Return [X, Y] of the center of cell containing provided text 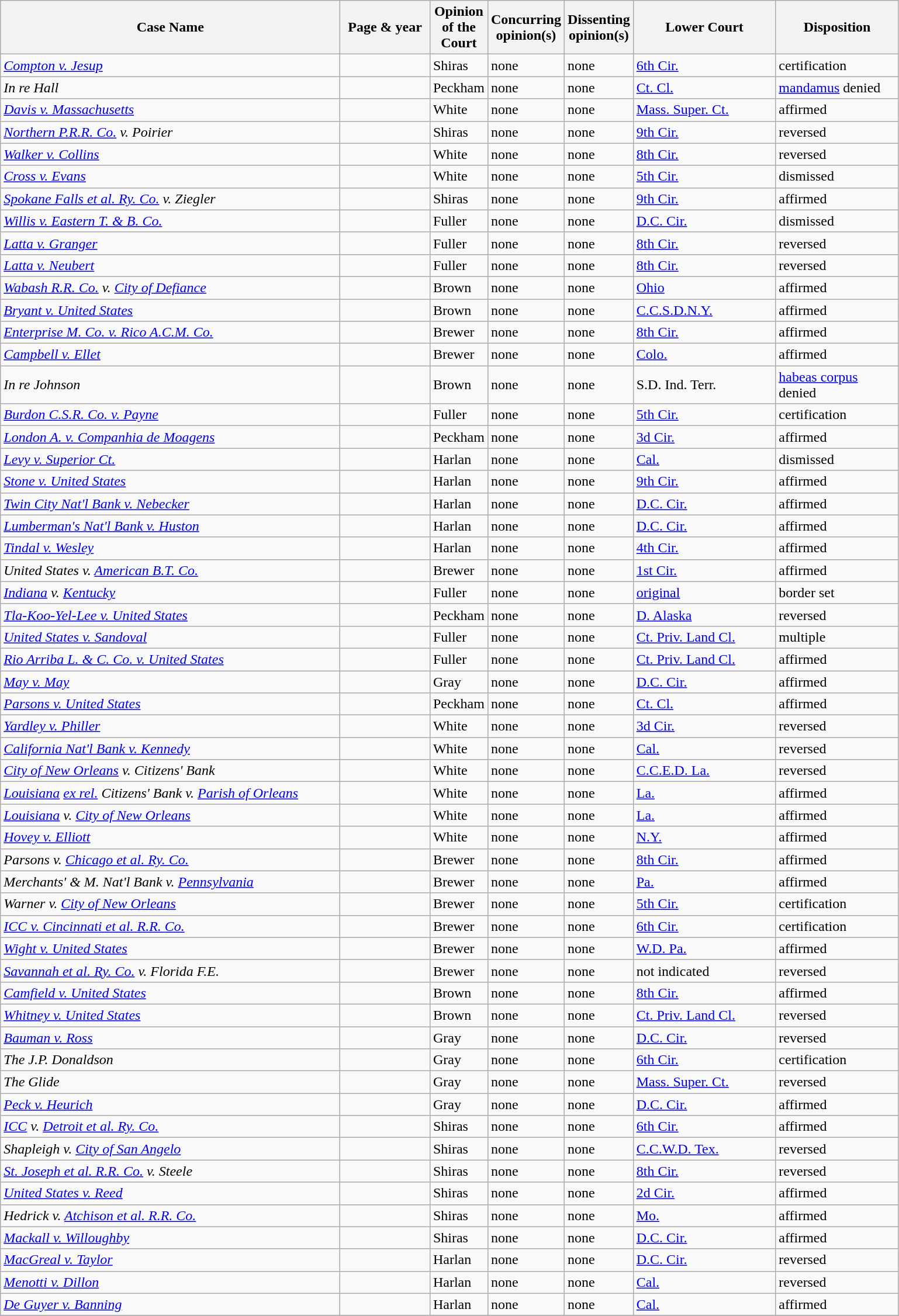
Hedrick v. Atchison et al. R.R. Co. [171, 1215]
Shapleigh v. City of San Angelo [171, 1149]
Louisiana ex rel. Citizens' Bank v. Parish of Orleans [171, 793]
Warner v. City of New Orleans [171, 904]
Indiana v. Kentucky [171, 593]
St. Joseph et al. R.R. Co. v. Steele [171, 1171]
C.C.W.D. Tex. [704, 1149]
Case Name [171, 27]
Bauman v. Ross [171, 1037]
original [704, 593]
Mackall v. Willoughby [171, 1238]
border set [837, 593]
Enterprise M. Co. v. Rico A.C.M. Co. [171, 333]
Page & year [385, 27]
2d Cir. [704, 1193]
Burdon C.S.R. Co. v. Payne [171, 415]
In re Hall [171, 88]
United States v. Reed [171, 1193]
Menotti v. Dillon [171, 1282]
City of New Orleans v. Citizens' Bank [171, 771]
Parsons v. United States [171, 704]
Disposition [837, 27]
Bryant v. United States [171, 310]
May v. May [171, 682]
Savannah et al. Ry. Co. v. Florida F.E. [171, 971]
United States v. American B.T. Co. [171, 570]
Tla-Koo-Yel-Lee v. United States [171, 615]
Spokane Falls et al. Ry. Co. v. Ziegler [171, 199]
S.D. Ind. Terr. [704, 385]
MacGreal v. Taylor [171, 1260]
Dissenting opinion(s) [599, 27]
Rio Arriba L. & C. Co. v. United States [171, 659]
D. Alaska [704, 615]
Colo. [704, 355]
not indicated [704, 971]
Lumberman's Nat'l Bank v. Huston [171, 526]
Peck v. Heurich [171, 1104]
N.Y. [704, 837]
multiple [837, 637]
C.C.S.D.N.Y. [704, 310]
Lower Court [704, 27]
Camfield v. United States [171, 993]
ICC v. Detroit et al. Ry. Co. [171, 1127]
Ohio [704, 288]
Walker v. Collins [171, 154]
California Nat'l Bank v. Kennedy [171, 749]
Concurring opinion(s) [526, 27]
Mo. [704, 1215]
De Guyer v. Banning [171, 1304]
Cross v. Evans [171, 176]
4th Cir. [704, 548]
In re Johnson [171, 385]
Willis v. Eastern T. & B. Co. [171, 221]
mandamus denied [837, 88]
Latta v. Neubert [171, 265]
Whitney v. United States [171, 1015]
ICC v. Cincinnati et al. R.R. Co. [171, 926]
Pa. [704, 882]
Twin City Nat'l Bank v. Nebecker [171, 504]
Levy v. Superior Ct. [171, 459]
Parsons v. Chicago et al. Ry. Co. [171, 860]
C.C.E.D. La. [704, 771]
Stone v. United States [171, 482]
Wight v. United States [171, 948]
Tindal v. Wesley [171, 548]
Davis v. Massachusetts [171, 110]
Yardley v. Philler [171, 726]
The J.P. Donaldson [171, 1060]
Campbell v. Ellet [171, 355]
W.D. Pa. [704, 948]
United States v. Sandoval [171, 637]
Louisiana v. City of New Orleans [171, 815]
Latta v. Granger [171, 243]
Northern P.R.R. Co. v. Poirier [171, 132]
Compton v. Jesup [171, 65]
Opinion of the Court [458, 27]
1st Cir. [704, 570]
London A. v. Companhia de Moagens [171, 437]
Merchants' & M. Nat'l Bank v. Pennsylvania [171, 882]
The Glide [171, 1082]
Hovey v. Elliott [171, 837]
Wabash R.R. Co. v. City of Defiance [171, 288]
habeas corpus denied [837, 385]
